Search for the cell housing the specified text and yield its [x, y] center coordinate. 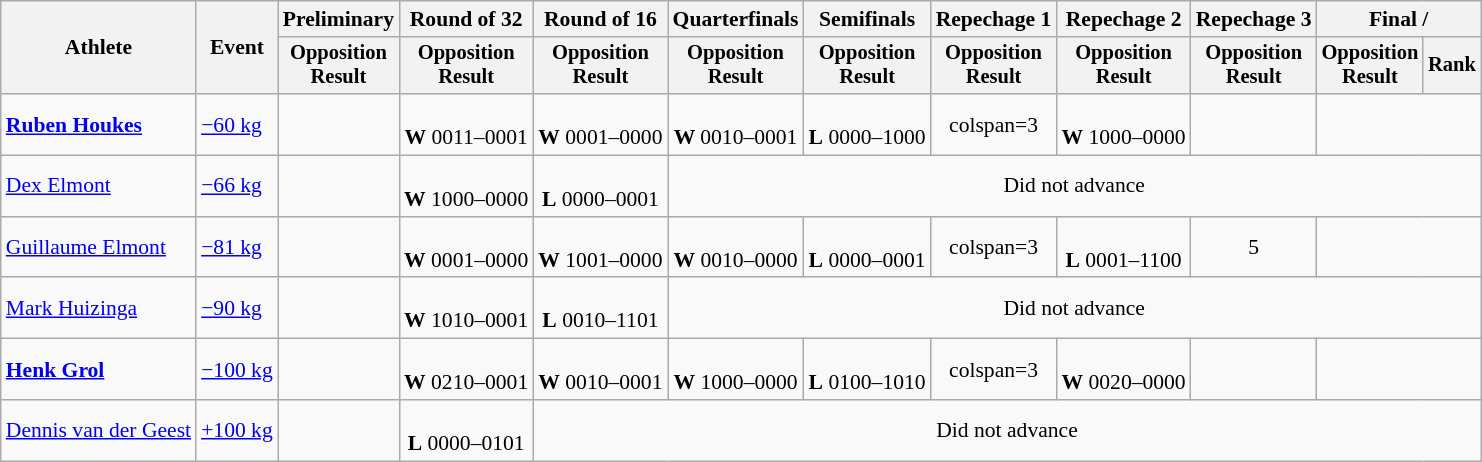
−90 kg [237, 308]
Round of 16 [600, 19]
Rank [1452, 66]
L 0000–1000 [868, 124]
W 0010–0000 [736, 248]
W 1010–0001 [466, 308]
L 0010–1101 [600, 308]
W 0020–0000 [1123, 370]
−60 kg [237, 124]
Repechage 1 [994, 19]
Mark Huizinga [98, 308]
Event [237, 48]
+100 kg [237, 430]
Dennis van der Geest [98, 430]
L 0000–0101 [466, 430]
L 0100–1010 [868, 370]
Dex Elmont [98, 186]
W 0210–0001 [466, 370]
5 [1254, 248]
Repechage 2 [1123, 19]
W 0011–0001 [466, 124]
−81 kg [237, 248]
L 0001–1100 [1123, 248]
−100 kg [237, 370]
Henk Grol [98, 370]
W 1001–0000 [600, 248]
Guillaume Elmont [98, 248]
Athlete [98, 48]
−66 kg [237, 186]
Ruben Houkes [98, 124]
Preliminary [338, 19]
Semifinals [868, 19]
Round of 32 [466, 19]
Quarterfinals [736, 19]
Final / [1399, 19]
Repechage 3 [1254, 19]
